For the text-containing cell, return its midpoint in (X, Y) coordinate format. 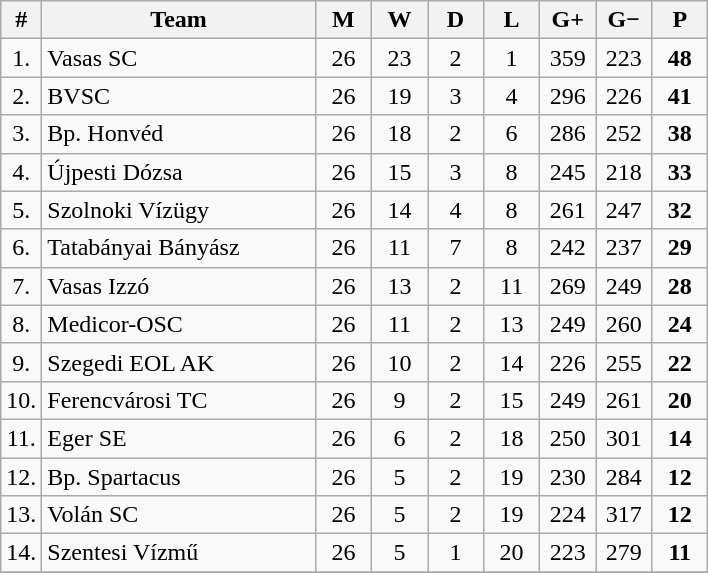
32 (680, 210)
G+ (568, 20)
2. (22, 96)
Bp. Honvéd (179, 134)
4. (22, 172)
255 (624, 362)
10. (22, 400)
14. (22, 553)
250 (568, 438)
Tatabányai Bányász (179, 248)
224 (568, 515)
284 (624, 477)
Vasas Izzó (179, 286)
41 (680, 96)
3. (22, 134)
230 (568, 477)
Újpesti Dózsa (179, 172)
12. (22, 477)
359 (568, 58)
Team (179, 20)
Volán SC (179, 515)
G− (624, 20)
M (343, 20)
Bp. Spartacus (179, 477)
D (456, 20)
317 (624, 515)
22 (680, 362)
L (512, 20)
10 (399, 362)
7. (22, 286)
7 (456, 248)
28 (680, 286)
9 (399, 400)
5. (22, 210)
Szegedi EOL AK (179, 362)
Szentesi Vízmű (179, 553)
269 (568, 286)
Szolnoki Vízügy (179, 210)
BVSC (179, 96)
9. (22, 362)
24 (680, 324)
279 (624, 553)
218 (624, 172)
29 (680, 248)
252 (624, 134)
Eger SE (179, 438)
Vasas SC (179, 58)
296 (568, 96)
301 (624, 438)
8. (22, 324)
23 (399, 58)
33 (680, 172)
W (399, 20)
6. (22, 248)
242 (568, 248)
1. (22, 58)
245 (568, 172)
P (680, 20)
11. (22, 438)
247 (624, 210)
286 (568, 134)
48 (680, 58)
Medicor-OSC (179, 324)
38 (680, 134)
237 (624, 248)
Ferencvárosi TC (179, 400)
260 (624, 324)
13. (22, 515)
# (22, 20)
